Identify which cell holds the provided text, then report its (x, y) central coordinate. 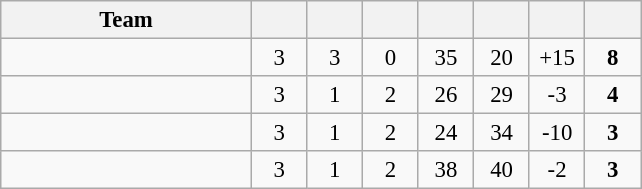
-10 (557, 133)
26 (446, 95)
20 (502, 58)
Team (126, 20)
40 (502, 170)
38 (446, 170)
4 (613, 95)
8 (613, 58)
0 (391, 58)
35 (446, 58)
-3 (557, 95)
24 (446, 133)
29 (502, 95)
34 (502, 133)
+15 (557, 58)
-2 (557, 170)
